Find where the given text appears and provide that cell's center as (X, Y) coordinate. 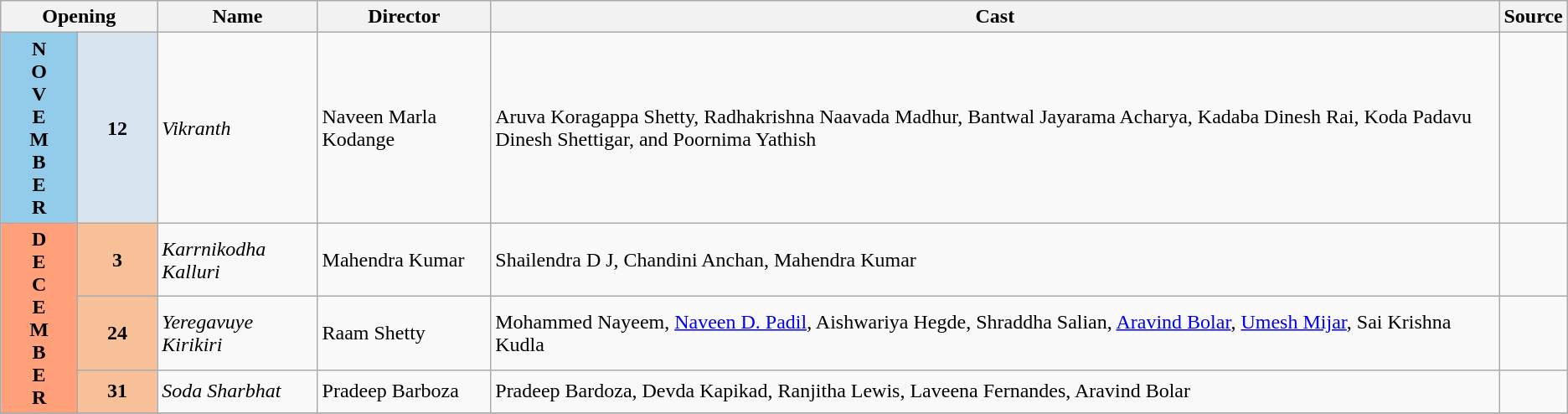
Mahendra Kumar (404, 260)
Cast (995, 17)
Karrnikodha Kalluri (238, 260)
Pradeep Bardoza, Devda Kapikad, Ranjitha Lewis, Laveena Fernandes, Aravind Bolar (995, 392)
Source (1533, 17)
3 (117, 260)
Pradeep Barboza (404, 392)
Yeregavuye Kirikiri (238, 334)
Opening (79, 17)
Director (404, 17)
DECEMBER (39, 318)
Name (238, 17)
Raam Shetty (404, 334)
Soda Sharbhat (238, 392)
24 (117, 334)
Naveen Marla Kodange (404, 127)
Mohammed Nayeem, Naveen D. Padil, Aishwariya Hegde, Shraddha Salian, Aravind Bolar, Umesh Mijar, Sai Krishna Kudla (995, 334)
NOVEMBER (39, 127)
Vikranth (238, 127)
12 (117, 127)
Shailendra D J, Chandini Anchan, Mahendra Kumar (995, 260)
Aruva Koragappa Shetty, Radhakrishna Naavada Madhur, Bantwal Jayarama Acharya, Kadaba Dinesh Rai, Koda Padavu Dinesh Shettigar, and Poornima Yathish (995, 127)
31 (117, 392)
